Return the (X, Y) coordinate for the center point of the cell that contains the specified text.  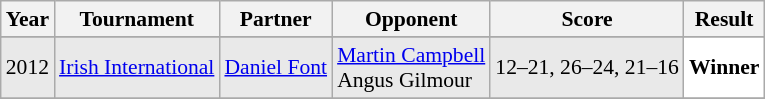
Score (587, 19)
12–21, 26–24, 21–16 (587, 68)
Partner (276, 19)
Daniel Font (276, 68)
Irish International (136, 68)
Result (724, 19)
Tournament (136, 19)
Winner (724, 68)
2012 (28, 68)
Opponent (411, 19)
Year (28, 19)
Martin Campbell Angus Gilmour (411, 68)
